Extract the [x, y] coordinate from the center of the cell holding the provided text.  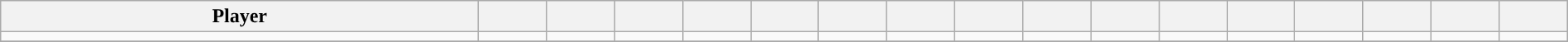
Player [240, 16]
